Output the (x, y) coordinate of the center of the cell containing the given text.  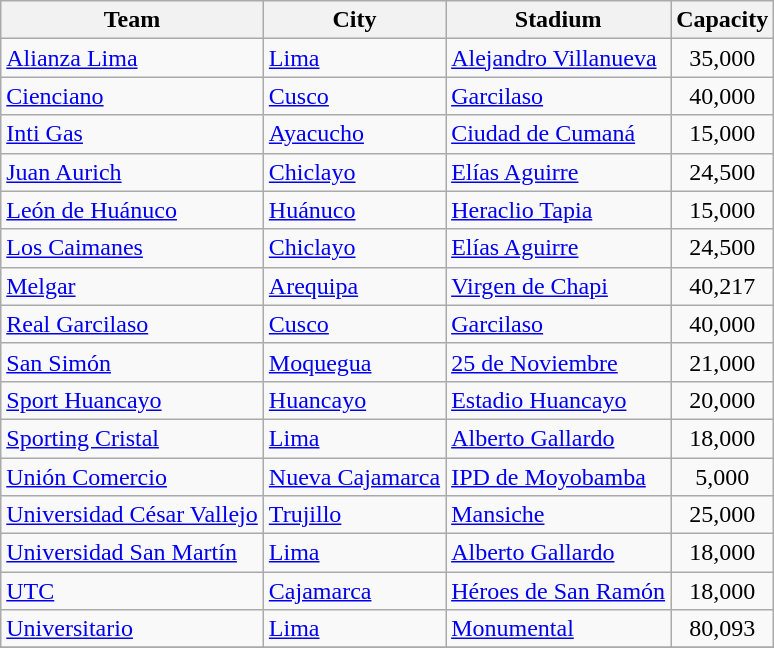
City (354, 20)
IPD de Moyobamba (558, 477)
Universitario (132, 629)
Universidad César Vallejo (132, 515)
Monumental (558, 629)
Sporting Cristal (132, 438)
Estadio Huancayo (558, 400)
25 de Noviembre (558, 362)
25,000 (722, 515)
Nueva Cajamarca (354, 477)
Trujillo (354, 515)
35,000 (722, 58)
Mansiche (558, 515)
Capacity (722, 20)
5,000 (722, 477)
Inti Gas (132, 134)
Sport Huancayo (132, 400)
Alejandro Villanueva (558, 58)
80,093 (722, 629)
Ayacucho (354, 134)
León de Huánuco (132, 210)
Los Caimanes (132, 248)
Alianza Lima (132, 58)
Juan Aurich (132, 172)
21,000 (722, 362)
40,217 (722, 286)
Virgen de Chapi (558, 286)
20,000 (722, 400)
Heraclio Tapia (558, 210)
Cajamarca (354, 591)
Ciudad de Cumaná (558, 134)
San Simón (132, 362)
Cienciano (132, 96)
Héroes de San Ramón (558, 591)
Huánuco (354, 210)
Stadium (558, 20)
Moquegua (354, 362)
Unión Comercio (132, 477)
Huancayo (354, 400)
Melgar (132, 286)
Universidad San Martín (132, 553)
UTC (132, 591)
Team (132, 20)
Real Garcilaso (132, 324)
Arequipa (354, 286)
